Locate the cell with the specified text and output its [X, Y] center coordinate. 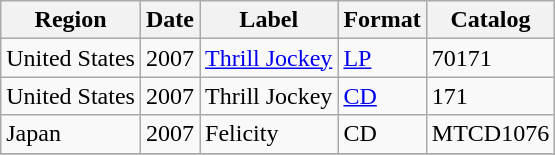
Label [269, 20]
70171 [490, 58]
Felicity [269, 134]
Japan [71, 134]
Region [71, 20]
LP [382, 58]
Catalog [490, 20]
Format [382, 20]
Date [170, 20]
MTCD1076 [490, 134]
171 [490, 96]
